Provide the [X, Y] coordinate of the cell's center where the given text is located.  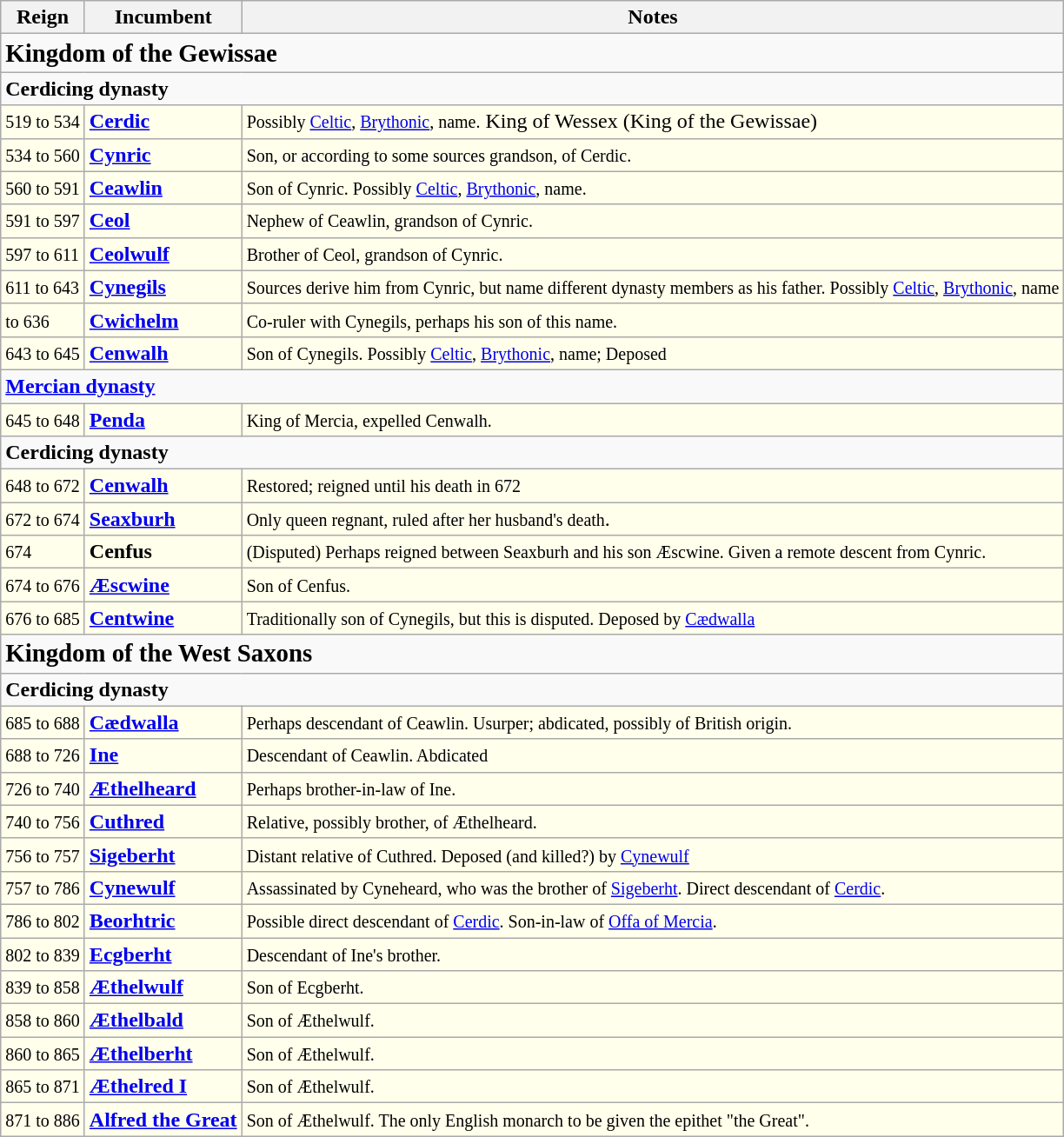
Cynegils [163, 287]
Descendant of Ceawlin. Abdicated [653, 755]
Æthelred I [163, 1087]
Cenfus [163, 552]
Ecgberht [163, 954]
674 [43, 552]
756 to 757 [43, 854]
860 to 865 [43, 1054]
802 to 839 [43, 954]
Nephew of Ceawlin, grandson of Cynric. [653, 221]
Possible direct descendant of Cerdic. Son-in-law of Offa of Mercia. [653, 921]
Cwichelm [163, 320]
786 to 802 [43, 921]
519 to 534 [43, 122]
Sources derive him from Cynric, but name different dynasty members as his father. Possibly Celtic, Brythonic, name [653, 287]
Æthelbald [163, 1021]
672 to 674 [43, 519]
Alfred the Great [163, 1120]
to 636 [43, 320]
688 to 726 [43, 755]
839 to 858 [43, 987]
Æthelberht [163, 1054]
Mercian dynasty [532, 386]
Son of Æthelwulf. The only English monarch to be given the epithet "the Great". [653, 1120]
(Disputed) Perhaps reigned between Seaxburh and his son Æscwine. Given a remote descent from Cynric. [653, 552]
Only queen regnant, ruled after her husband's death. [653, 519]
Assassinated by Cyneheard, who was the brother of Sigeberht. Direct descendant of Cerdic. [653, 888]
Son of Cynric. Possibly Celtic, Brythonic, name. [653, 188]
Son of Cenfus. [653, 585]
611 to 643 [43, 287]
645 to 648 [43, 420]
Centwine [163, 618]
Son, or according to some sources grandson, of Cerdic. [653, 155]
560 to 591 [43, 188]
Son of Cynegils. Possibly Celtic, Brythonic, name; Deposed [653, 353]
King of Mercia, expelled Cenwalh. [653, 420]
Penda [163, 420]
597 to 611 [43, 254]
726 to 740 [43, 788]
Cerdic [163, 122]
Æthelwulf [163, 987]
Notes [653, 17]
757 to 786 [43, 888]
740 to 756 [43, 821]
Kingdom of the Gewissae [532, 53]
Brother of Ceol, grandson of Cynric. [653, 254]
Ine [163, 755]
591 to 597 [43, 221]
Co-ruler with Cynegils, perhaps his son of this name. [653, 320]
871 to 886 [43, 1120]
Cædwalla [163, 722]
534 to 560 [43, 155]
Cynric [163, 155]
865 to 871 [43, 1087]
Distant relative of Cuthred. Deposed (and killed?) by Cynewulf [653, 854]
Æthelheard [163, 788]
Seaxburh [163, 519]
Ceolwulf [163, 254]
643 to 645 [43, 353]
Traditionally son of Cynegils, but this is disputed. Deposed by Cædwalla [653, 618]
Ceol [163, 221]
648 to 672 [43, 486]
Æscwine [163, 585]
674 to 676 [43, 585]
Restored; reigned until his death in 672 [653, 486]
Cynewulf [163, 888]
Sigeberht [163, 854]
Perhaps brother-in-law of Ine. [653, 788]
Relative, possibly brother, of Æthelheard. [653, 821]
Possibly Celtic, Brythonic, name. King of Wessex (King of the Gewissae) [653, 122]
Son of Ecgberht. [653, 987]
Kingdom of the West Saxons [532, 654]
Reign [43, 17]
685 to 688 [43, 722]
858 to 860 [43, 1021]
Descendant of Ine's brother. [653, 954]
Ceawlin [163, 188]
Cuthred [163, 821]
Beorhtric [163, 921]
676 to 685 [43, 618]
Perhaps descendant of Ceawlin. Usurper; abdicated, possibly of British origin. [653, 722]
Incumbent [163, 17]
